Pinpoint the cell where the given text exists, returning its (x, y) midpoint coordinate. 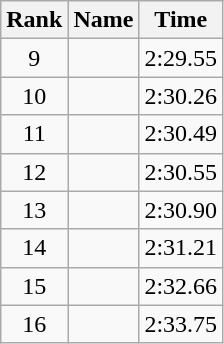
Time (181, 20)
13 (34, 210)
2:31.21 (181, 248)
9 (34, 58)
16 (34, 324)
2:30.55 (181, 172)
11 (34, 134)
2:32.66 (181, 286)
15 (34, 286)
2:29.55 (181, 58)
2:30.90 (181, 210)
14 (34, 248)
10 (34, 96)
Rank (34, 20)
2:30.26 (181, 96)
2:30.49 (181, 134)
Name (104, 20)
12 (34, 172)
2:33.75 (181, 324)
